Locate the cell with the specified text and output its [x, y] center coordinate. 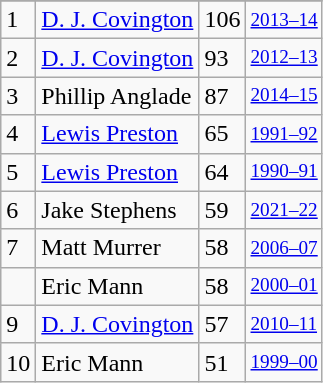
2010–11 [284, 324]
5 [18, 172]
51 [222, 362]
2006–07 [284, 248]
57 [222, 324]
9 [18, 324]
Jake Stephens [118, 210]
Matt Murrer [118, 248]
2021–22 [284, 210]
65 [222, 134]
93 [222, 58]
87 [222, 96]
6 [18, 210]
1999–00 [284, 362]
1990–91 [284, 172]
2000–01 [284, 286]
2012–13 [284, 58]
10 [18, 362]
Phillip Anglade [118, 96]
64 [222, 172]
7 [18, 248]
3 [18, 96]
2014–15 [284, 96]
2 [18, 58]
1 [18, 20]
106 [222, 20]
4 [18, 134]
1991–92 [284, 134]
59 [222, 210]
2013–14 [284, 20]
